Capture the cell that displays the provided text and extract its (x, y) central coordinate. 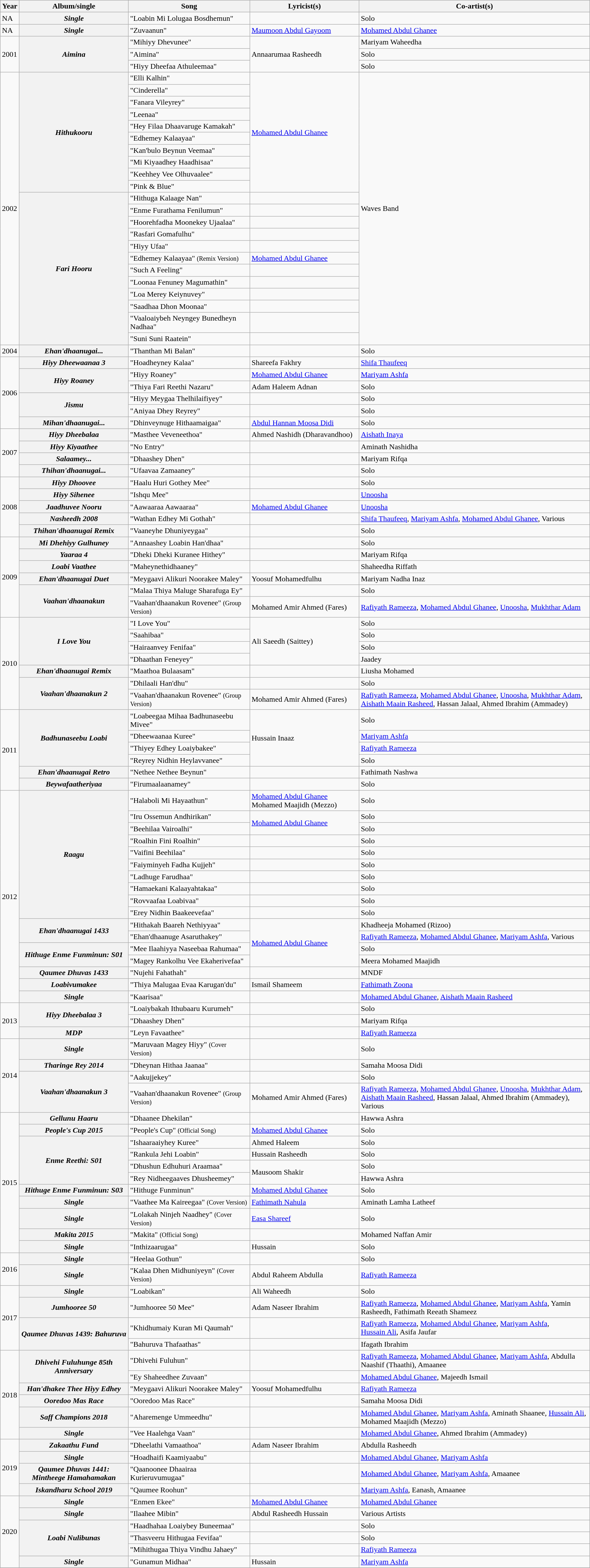
Mariyam Ashfa, Eanash, Amaanee (474, 1490)
Shifa Thaufeeq, Mariyam Ashfa, Mohamed Abdul Ghanee, Various (474, 519)
Abdul Hannan Moosa Didi (304, 423)
Hussain Inaaz (304, 738)
"Hamaekani Kalaayahtakaa" (189, 889)
"Beehilaa Vairoalhi" (189, 829)
Han'dhakee Thee Hiyy Edhey (74, 1389)
"Ooredoo Mas Race" (189, 1401)
"I Love You" (189, 623)
"Hiyy Roaney" (189, 375)
Jumhooree 50 (74, 1308)
"Thiyey Edhey Loaiybakee" (189, 748)
Iskandharu School 2019 (74, 1490)
Zakaathu Fund (74, 1445)
Rafiyath Rameeza, Mohamed Abdul Ghanee, Mariyam Ashfa,Hussain Ali, Asifa Jaufar (474, 1328)
Nasheedh 2008 (74, 519)
Hiyy Dheebalaa 3 (74, 1015)
"Aakujjekey" (189, 1077)
"Dhivehi Fuluhun" (189, 1361)
Thihan'dhaanugai Remix (74, 531)
"Wathan Edhey Mi Gothah" (189, 519)
"Enme Furathama Fenilumun" (189, 210)
"Edhemey Kalaayaa" (189, 138)
"Ey Shaheedhee Zuvaan" (189, 1377)
"Thiya Malugaa Evaa Karugan'du" (189, 985)
Lyricist(s) (304, 6)
"Hithuge Funminun" (189, 1190)
"Maruvaan Magey Hiyy" (Cover Version) (189, 1049)
"Leyn Favaathee" (189, 1033)
Mohamed Naffan Amir (474, 1235)
Ali Saeedh (Saittey) (304, 641)
"Dhaanee Dhekilan" (189, 1118)
"Makita" (Official Song) (189, 1235)
Annaarumaa Rasheedh (304, 54)
Mohamed Abdul Ghanee, Aishath Maain Rasheed (474, 997)
Mohamed Abdul Ghanee, Mariyam Ashfa (474, 1457)
2007 (10, 453)
"Hithakah Baareh Nethiyyaa" (189, 925)
Rafiyath Rameeza, Mohamed Abdul Ghanee, Unoosha, Mukhthar Adam, Aishath Maain Rasheed, Hassan Jalaal, Ahmed Ibrahim (Ammadey) (474, 699)
"Hairaanvey Fenifaa" (189, 647)
Hussain Rasheedh (304, 1154)
"Dhushun Edhuhuri Araamaa" (189, 1166)
"Kaarisaa" (189, 997)
"Qaumee Roohun" (189, 1490)
"Qaanoonee Dhaairaa Kurieruvumugaa" (189, 1473)
Hiyy Sihenee (74, 495)
2011 (10, 750)
"Hiyy Meygaa Thelhilaifiyey" (189, 399)
Ehan'dhaanugai Duet (74, 579)
Maumoon Abdul Gayoom (304, 30)
2004 (10, 351)
"Dhaathan Feneyey" (189, 659)
"Nujehi Fahathah" (189, 973)
"No Entry" (189, 447)
"Hiyy Dheefaa Athuleemaa" (189, 66)
"People's Cup" (Official Song) (189, 1130)
"Masthee Veveneethoa" (189, 435)
2015 (10, 1182)
"Dhinveynuge Hithaamaigaa" (189, 423)
"Vaifini Beehilaa" (189, 853)
"Haadhahaa Loaiybey Buneemaa" (189, 1526)
Loabi Vaathee (74, 567)
Various Artists (474, 1514)
"Vaathee Ma Kaireegaa" (Cover Version) (189, 1202)
Hiyy Kiyaathee (74, 447)
Fathimath Zoona (474, 985)
"Rovvaafaa Loabivaa" (189, 901)
"Vee Haalehga Vaan" (189, 1433)
"Aawaaraa Aawaaraa" (189, 507)
Hithuge Enme Funminun: S01 (74, 955)
"Bahuruva Thafaathas" (189, 1344)
"Loaiybakah Ithubaaru Kurumeh" (189, 1009)
2009 (10, 577)
"Ishaaraaiyhey Kuree" (189, 1142)
Waves Band (474, 208)
Vaahan'dhaanakun (74, 601)
Gellunu Haaru (74, 1118)
Hiyy Dheebalaa (74, 435)
"Thiya Fari Reethi Nazaru" (189, 387)
Hiyy Roaney (74, 381)
"Elli Kalhin" (189, 78)
"Ehan'dhaanuge Asaruthakey" (189, 937)
Ali Waheedh (304, 1291)
2016 (10, 1269)
"Zuvaanun" (189, 30)
"Fanara Vileyrey" (189, 102)
Loabi Nulibunas (74, 1538)
"Roalhin Fini Roalhin" (189, 841)
"Loa Merey Keiynuvey" (189, 294)
Rafiyath Rameeza, Mohamed Abdul Ghanee, Unoosha, Mukhthar Adam, Aishath Maain Rasheed, Hassan Jalaal, Ahmed Ibrahim (Ammadey), Various (474, 1098)
Rafiyath Rameeza, Mohamed Abdul Ghanee, Mariyam Ashfa, Various (474, 937)
2001 (10, 54)
"Keehhey Vee Olhuvaalee" (189, 174)
Abdul Raheem Abdulla (304, 1275)
"Ilaahee Mibin" (189, 1514)
"Aimina" (189, 54)
"Suni Suni Raatein" (189, 339)
Tharinge Rey 2014 (74, 1065)
Easa Shareef (304, 1219)
Makita 2015 (74, 1235)
Loabivumakee (74, 985)
Aminath Lamha Latheef (474, 1202)
Thihan'dhaanugai... (74, 471)
"Vaaloaiybeh Neyngey Bunedheyn Nadhaa" (189, 322)
"Kan'bulo Beynun Veemaa" (189, 150)
"Rankula Jehi Loabin" (189, 1154)
Abdulla Rasheedh (474, 1445)
"Reyrey Nidhin Heylavvanee" (189, 760)
2014 (10, 1076)
"Maheynethidhaaney" (189, 567)
Ehan'dhaanugai... (74, 351)
"Mee Ilaahiyya Naseebaa Rahumaa" (189, 949)
Ehan'dhaanugai Remix (74, 671)
Aminath Nashidha (474, 447)
2018 (10, 1395)
Qaumee Dhuvas 1441: Mintheege Hamahamakan (74, 1473)
"Iru Ossemun Andhirikan" (189, 817)
"Leenaa" (189, 114)
"Jumhooree 50 Mee" (189, 1308)
"Dheewaanaa Kuree" (189, 736)
"Hiyy Ufaa" (189, 246)
"Rasfari Gomafulhu" (189, 234)
Fathimath Nashwa (474, 772)
Mohamed Abdul GhaneeMohamed Maajidh (Mezzo) (304, 801)
"Maathoa Bulaasam" (189, 671)
Vaahan'dhaanakun 2 (74, 694)
"Malaa Thiya Maluge Sharafuga Ey" (189, 591)
2012 (10, 897)
Khadheeja Mohamed (Rizoo) (474, 925)
"Halaboli Mi Hayaathun" (189, 801)
"Kalaa Dhen Midhuniyeyn" (Cover Version) (189, 1275)
"Hoadhaifi Kaamiyaabu" (189, 1457)
"Dhilaali Han'dhu" (189, 683)
"Loabin Mi Lolugaa Bosdhemun" (189, 18)
"Thanthan Mi Balan" (189, 351)
"Saahibaa" (189, 635)
"Ishqu Mee" (189, 495)
Hithuge Enme Funminun: S03 (74, 1190)
"Nethee Nethee Beynun" (189, 772)
Mohamed Abdul Ghanee, Majeedh Ismail (474, 1377)
"Saadhaa Dhon Moonaa" (189, 306)
"Such A Feeling" (189, 270)
"Rey Nidheegaaves Dhusheemey" (189, 1178)
Co-artist(s) (474, 6)
Aishath Inaya (474, 435)
Qaumee Dhuvas 1433 (74, 973)
"Ladhuge Farudhaa" (189, 877)
Jaadhuvee Nooru (74, 507)
Shareefa Fakhry (304, 363)
Vaahan'dhaanakun 3 (74, 1092)
"Haalu Huri Gothey Mee" (189, 483)
"Magey Rankolhu Vee Ekaherivefaa" (189, 961)
2002 (10, 208)
Hiyy Dheewaanaa 3 (74, 363)
Rafiyath Rameeza, Mohamed Abdul Ghanee, Mariyam Ashfa, Abdulla Naashif (Thaathi), Amaanee (474, 1361)
"Dheki Dheki Kuranee Hithey" (189, 555)
"Mihithugaa Thiya Vindhu Jahaey" (189, 1550)
"Edhemey Kalaayaa" (Remix Version) (189, 258)
Raagu (74, 855)
"Hithuga Kalaage Nan" (189, 198)
Hithukooru (74, 132)
Jaadey (474, 659)
Hiyy Dhoovee (74, 483)
"Inthizaarugaa" (189, 1247)
Year (10, 6)
Rafiyath Rameeza, Mohamed Abdul Ghanee, Mariyam Ashfa, Yamin Rasheedh, Fathimath Reeath Shameez (474, 1308)
Jismu (74, 405)
Mariyam Nadha Inaz (474, 579)
Shaheedha Riffath (474, 567)
"Ufaavaa Zamaaney" (189, 471)
Badhunaseebu Loabi (74, 738)
"Erey Nidhin Baakeevefaa" (189, 913)
"Hoorehfadha Moonekey Ujaalaa" (189, 222)
"Annaashey Loabin Han'dhaa" (189, 543)
"Mi Kiyaadhey Haadhisaa" (189, 162)
2006 (10, 393)
2017 (10, 1318)
Shifa Thaufeeq (474, 363)
"Dheelathi Vamaathoa" (189, 1445)
"Lolakah Ninjeh Naadhey" (Cover Version) (189, 1219)
2010 (10, 663)
"Pink & Blue" (189, 186)
"Vaaneyhe Dhuniyeygaa" (189, 531)
Adam Haleem Adnan (304, 387)
"Faiyminyeh Fadha Kujjeh" (189, 865)
Aimina (74, 54)
Saff Champions 2018 (74, 1417)
"Loabeegaa Mihaa Badhunaseebu Mivee" (189, 720)
Liusha Mohamed (474, 671)
Beywafaatheriyaa (74, 784)
Mi Dhehiyy Gulhuney (74, 543)
Mariyam Waheedha (474, 42)
Abdul Rasheedh Hussain (304, 1514)
"Aharemenge Ummeedhu" (189, 1417)
"Cinderella" (189, 90)
Mausoom Shakir (304, 1172)
People's Cup 2015 (74, 1130)
Dhivehi Fuluhunge 85th Anniversary (74, 1366)
Salaamey... (74, 459)
Ifagath Ibrahim (474, 1344)
"Aniyaa Dhey Reyrey" (189, 411)
Ismail Shameem (304, 985)
"Loonaa Fenuney Magumathin" (189, 282)
Mihan'dhaanugai... (74, 423)
Ehan'dhaanugai Retro (74, 772)
Album/single (74, 6)
"Gunamun Midhaa" (189, 1562)
MNDF (474, 973)
Yaaraa 4 (74, 555)
"Mihiyy Dhevunee" (189, 42)
Ehan'dhaanugai 1433 (74, 931)
"Dheynan Hithaa Jaanaa" (189, 1065)
2019 (10, 1468)
"Khidhumaiy Kuran Mi Qaumah" (189, 1328)
"Enmen Ekee" (189, 1502)
"Loabikan" (189, 1291)
Ooredoo Mas Race (74, 1401)
"Heelaa Gothun" (189, 1259)
Mohamed Abdul Ghanee, Mariyam Ashfa, Amaanee (474, 1473)
Song (189, 6)
Fathimath Nahula (304, 1202)
Mohamed Abdul Ghanee, Ahmed Ibrahim (Ammadey) (474, 1433)
Rafiyath Rameeza, Mohamed Abdul Ghanee, Unoosha, Mukhthar Adam (474, 607)
Qaumee Dhuvas 1439: Bahuruva (74, 1334)
I Love You (74, 641)
Enme Reethi: S01 (74, 1160)
Mohamed Abdul Ghanee, Mariyam Ashfa, Aminath Shaanee, Hussain Ali, Mohamed Maajidh (Mezzo) (474, 1417)
2013 (10, 1021)
"Hoadheyney Kalaa" (189, 363)
Fari Hooru (74, 269)
"Thasveeru Hithugaa Fevifaa" (189, 1538)
"Firumaalaanamey" (189, 784)
"Hey Filaa Dhaavaruge Kamakah" (189, 126)
2008 (10, 507)
Meera Mohamed Maajidh (474, 961)
Ahmed Haleem (304, 1142)
2020 (10, 1532)
MDP (74, 1033)
Ahmed Nashidh (Dharavandhoo) (304, 435)
